Output the [x, y] coordinate of the center of the cell containing the given text.  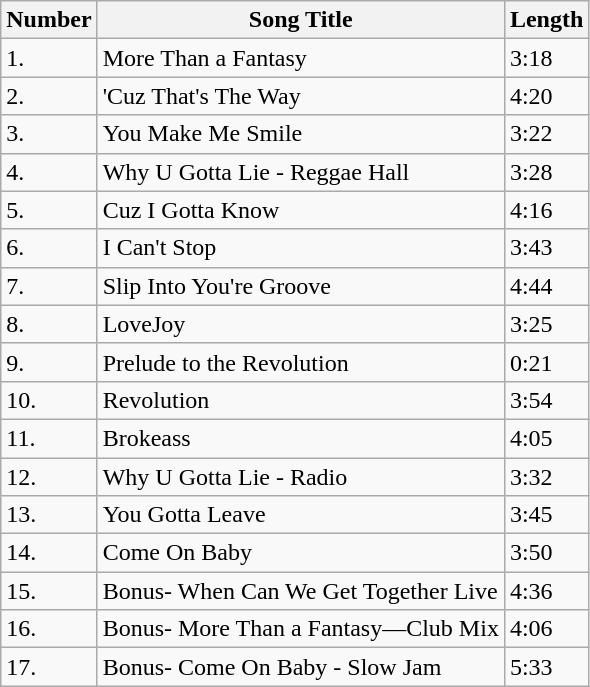
15. [49, 591]
11. [49, 438]
Length [546, 20]
10. [49, 400]
3:32 [546, 477]
5:33 [546, 667]
Prelude to the Revolution [300, 362]
13. [49, 515]
16. [49, 629]
You Make Me Smile [300, 134]
Bonus- Come On Baby - Slow Jam [300, 667]
Number [49, 20]
4. [49, 172]
4:16 [546, 210]
5. [49, 210]
4:05 [546, 438]
More Than a Fantasy [300, 58]
3:43 [546, 248]
4:06 [546, 629]
3:18 [546, 58]
3:25 [546, 324]
Why U Gotta Lie - Reggae Hall [300, 172]
3:22 [546, 134]
0:21 [546, 362]
Cuz I Gotta Know [300, 210]
Bonus- More Than a Fantasy—Club Mix [300, 629]
Come On Baby [300, 553]
3:45 [546, 515]
You Gotta Leave [300, 515]
3:28 [546, 172]
4:20 [546, 96]
Why U Gotta Lie - Radio [300, 477]
3:50 [546, 553]
12. [49, 477]
3. [49, 134]
3:54 [546, 400]
'Cuz That's The Way [300, 96]
1. [49, 58]
Slip Into You're Groove [300, 286]
I Can't Stop [300, 248]
LoveJoy [300, 324]
17. [49, 667]
Revolution [300, 400]
14. [49, 553]
7. [49, 286]
6. [49, 248]
9. [49, 362]
Song Title [300, 20]
4:44 [546, 286]
Brokeass [300, 438]
Bonus- When Can We Get Together Live [300, 591]
2. [49, 96]
8. [49, 324]
4:36 [546, 591]
